Extract the (x, y) coordinate from the center of the cell holding the provided text.  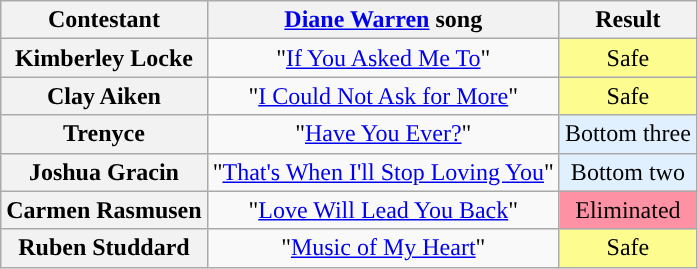
"If You Asked Me To" (383, 58)
"Have You Ever?" (383, 134)
Bottom two (628, 172)
Carmen Rasmusen (104, 210)
Trenyce (104, 134)
Diane Warren song (383, 20)
"Love Will Lead You Back" (383, 210)
"Music of My Heart" (383, 248)
"That's When I'll Stop Loving You" (383, 172)
Joshua Gracin (104, 172)
Ruben Studdard (104, 248)
Eliminated (628, 210)
Bottom three (628, 134)
Result (628, 20)
Kimberley Locke (104, 58)
"I Could Not Ask for More" (383, 96)
Clay Aiken (104, 96)
Contestant (104, 20)
